Capture the cell that displays the provided text and extract its (x, y) central coordinate. 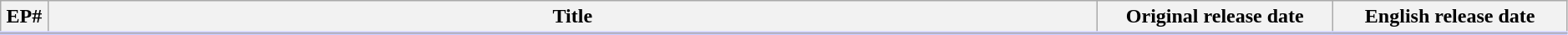
Original release date (1215, 17)
English release date (1450, 17)
EP# (24, 17)
Title (573, 17)
